Capture the cell that displays the provided text and extract its [x, y] central coordinate. 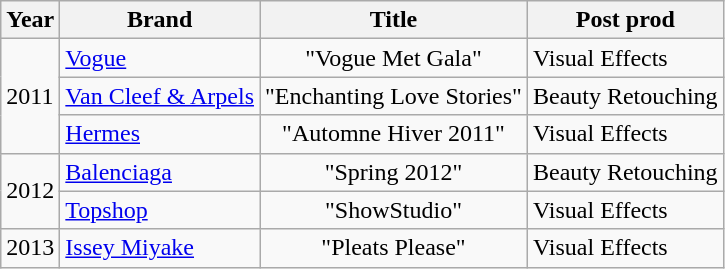
"Pleats Please" [394, 248]
"Vogue Met Gala" [394, 58]
Vogue [160, 58]
"ShowStudio" [394, 210]
Issey Miyake [160, 248]
"Automne Hiver 2011" [394, 134]
Title [394, 20]
"Enchanting Love Stories" [394, 96]
Year [30, 20]
2011 [30, 96]
2013 [30, 248]
Brand [160, 20]
Hermes [160, 134]
Post prod [625, 20]
Topshop [160, 210]
2012 [30, 191]
Van Cleef & Arpels [160, 96]
"Spring 2012" [394, 172]
Balenciaga [160, 172]
